Extract the (X, Y) coordinate from the center of the cell holding the provided text.  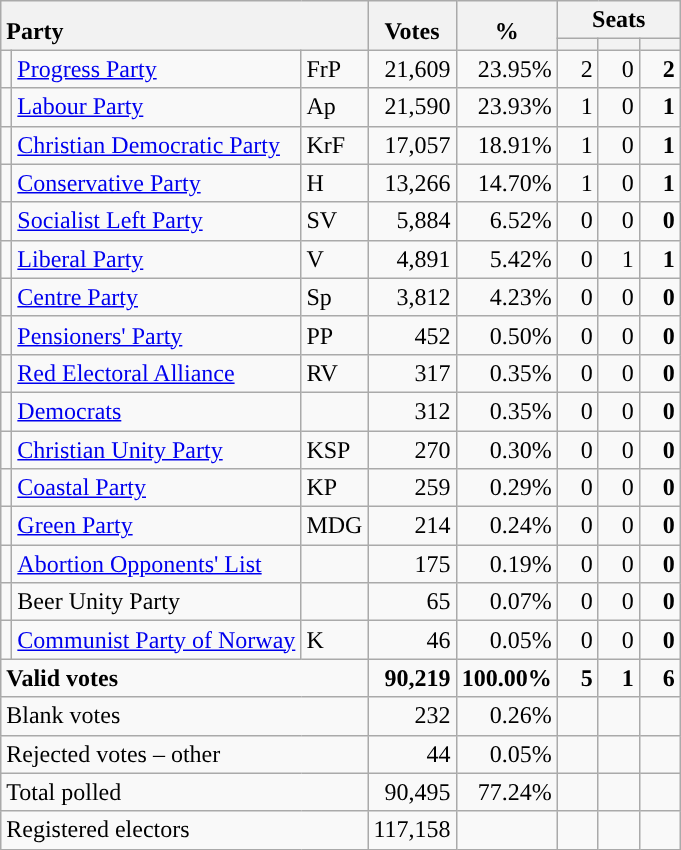
Registered electors (184, 830)
6.52% (506, 221)
FrP (334, 69)
3,812 (412, 297)
214 (412, 526)
232 (412, 716)
0.19% (506, 564)
44 (412, 754)
Red Electoral Alliance (156, 373)
90,495 (412, 792)
% (506, 26)
13,266 (412, 183)
Progress Party (156, 69)
4,891 (412, 259)
Christian Unity Party (156, 449)
77.24% (506, 792)
Abortion Opponents' List (156, 564)
4.23% (506, 297)
Pensioners' Party (156, 335)
Votes (412, 26)
V (334, 259)
Centre Party (156, 297)
RV (334, 373)
6 (660, 678)
0.50% (506, 335)
KSP (334, 449)
18.91% (506, 145)
5,884 (412, 221)
H (334, 183)
Sp (334, 297)
14.70% (506, 183)
Democrats (156, 411)
90,219 (412, 678)
Coastal Party (156, 488)
5.42% (506, 259)
Christian Democratic Party (156, 145)
270 (412, 449)
Green Party (156, 526)
Socialist Left Party (156, 221)
Liberal Party (156, 259)
0.30% (506, 449)
21,609 (412, 69)
100.00% (506, 678)
KrF (334, 145)
317 (412, 373)
65 (412, 602)
312 (412, 411)
KP (334, 488)
MDG (334, 526)
Labour Party (156, 107)
117,158 (412, 830)
Blank votes (184, 716)
0.29% (506, 488)
K (334, 640)
0.24% (506, 526)
Seats (618, 20)
452 (412, 335)
17,057 (412, 145)
Beer Unity Party (156, 602)
259 (412, 488)
0.07% (506, 602)
5 (578, 678)
46 (412, 640)
Rejected votes – other (184, 754)
PP (334, 335)
Valid votes (184, 678)
23.93% (506, 107)
Party (184, 26)
175 (412, 564)
Total polled (184, 792)
23.95% (506, 69)
SV (334, 221)
21,590 (412, 107)
Conservative Party (156, 183)
Communist Party of Norway (156, 640)
Ap (334, 107)
0.26% (506, 716)
